Pinpoint the cell where the given text exists, returning its [x, y] midpoint coordinate. 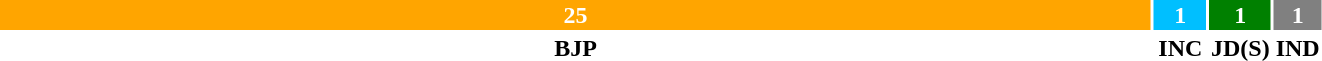
25 [576, 15]
